Return the [X, Y] coordinate for the center point of the cell that contains the specified text.  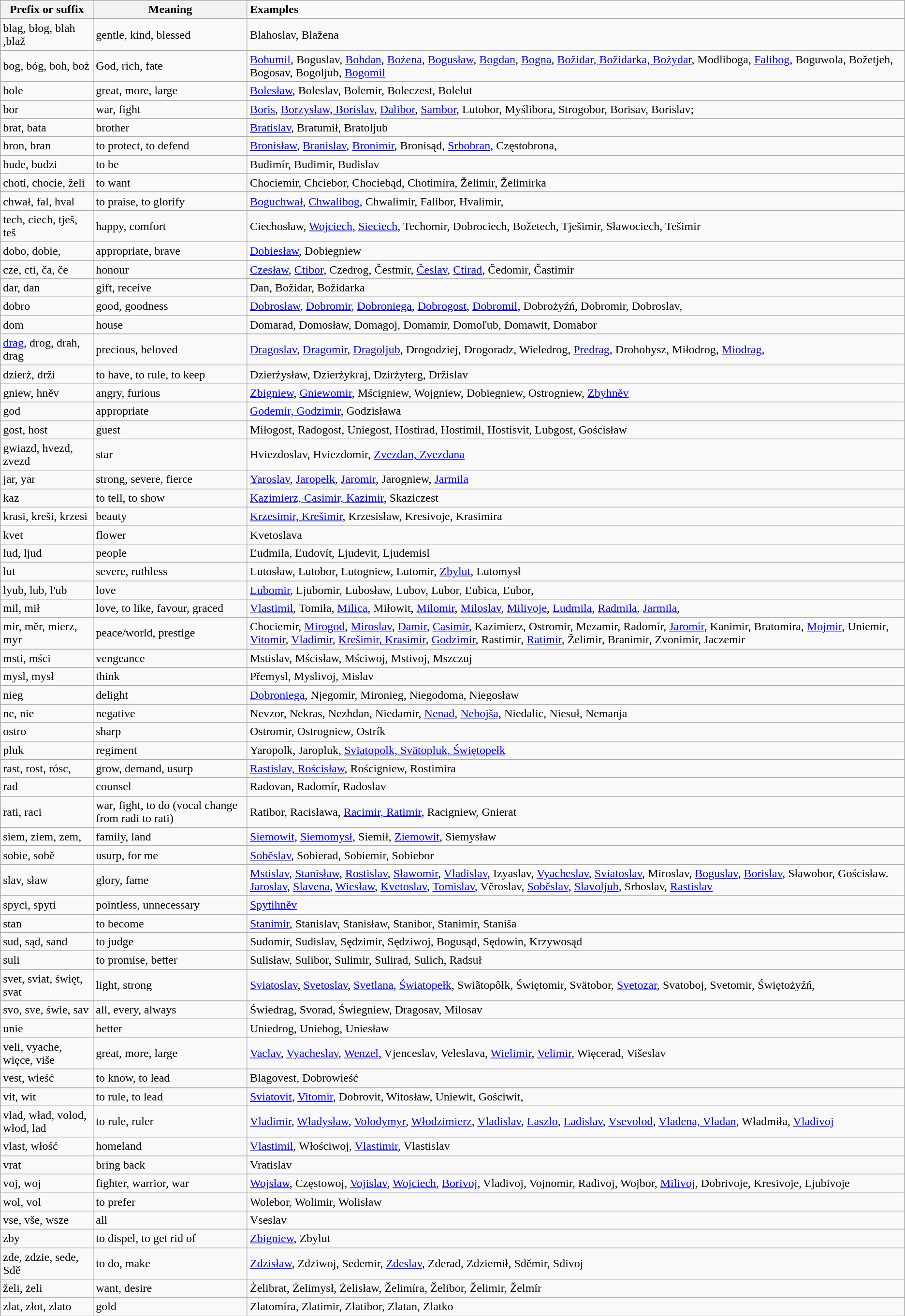
vest, wieść [47, 1078]
gost, host [47, 430]
to rule, ruler [170, 1121]
love, to like, favour, graced [170, 608]
glory, fame [170, 880]
veli, vyache, więce, više [47, 1054]
light, strong [170, 985]
rad [47, 787]
to rule, to lead [170, 1097]
Blagovest, Dobrowieść [576, 1078]
God, rich, fate [170, 66]
Prefix or suffix [47, 10]
dar, dan [47, 288]
Dragoslav, Dragomir, Dragoljub, Drogodziej, Drogoradz, Wieledrog, Predrag, Drohobysz, Miłodrog, Miodrag, [576, 350]
slav, sław [47, 880]
dobro [47, 306]
drag, drog, drah, drag [47, 350]
Dobroniega, Njegomir, Mironieg, Niegodoma, Niegosław [576, 695]
to do, make [170, 1263]
zby [47, 1238]
Dan, Božidar, Božidarka [576, 288]
flower [170, 535]
zde, zdzie, sede, Sdě [47, 1263]
rati, raci [47, 812]
svet, sviat, święt, svat [47, 985]
tech, ciech, tješ, teš [47, 226]
guest [170, 430]
Sviatoslav, Svetoslav, Svetlana, Światopełk, Swiãtopôłk, Świętomir, Svätobor, Svetozar, Svatoboj, Svetomir, Świętożyźń, [576, 985]
to protect, to defend [170, 146]
severe, ruthless [170, 571]
Radovan, Radomír, Radoslav [576, 787]
Sulisław, Sulibor, Sulimir, Sulirad, Sulich, Radsuł [576, 960]
gentle, kind, blessed [170, 35]
Lutosław, Lutobor, Lutogniew, Lutomir, Zbylut, Lutomysł [576, 571]
Bolesław, Boleslav, Bolemir, Boleczest, Bolelut [576, 91]
gift, receive [170, 288]
jar, yar [47, 479]
to praise, to glorify [170, 201]
to judge [170, 942]
fighter, warrior, war [170, 1183]
Dobrosław, Dobromir, Dobroniega, Dobrogost, Dobromil, Dobrożyźń, Dobromir, Dobroslav, [576, 306]
Godemir, Godzimir, Godzisława [576, 411]
Zbigniew, Gniewomir, Mścigniew, Wojgniew, Dobiegniew, Ostrogniew, Zbyhněv [576, 393]
brat, bata [47, 128]
vlad, wład, volod, włod, lad [47, 1121]
Nevzor, Nekras, Nezhdan, Niedamir, Nenad, Nebojša, Niedalic, Niesuł, Nemanja [576, 713]
grow, demand, usurp [170, 768]
Siemowit, Siemomysł, Siemił, Ziemowit, Siemysław [576, 837]
Vlastimil, Tomiła, Milica, Miłowit, Milomir, Miloslav, Milivoje, Ludmila, Radmila, Jarmila, [576, 608]
vlast, włość [47, 1146]
gniew, hněv [47, 393]
happy, comfort [170, 226]
Sudomir, Sudislav, Sędzimir, Sędziwoj, Bogusąd, Sędowin, Krzywosąd [576, 942]
vengeance [170, 658]
kvet [47, 535]
angry, furious [170, 393]
svo, sve, świe, sav [47, 1010]
dobo, dobie, [47, 251]
people [170, 553]
peace/world, prestige [170, 633]
Ľudmila, Ľudovít, Ljudevit, Ljudemisl [576, 553]
house [170, 325]
bog, bóg, boh, boż [47, 66]
bron, bran [47, 146]
to promise, better [170, 960]
all, every, always [170, 1010]
Żelibrat, Żelimysł, Żelisław, Želimíra, Želibor, Želimir, Želmír [576, 1288]
Ratibor, Racisława, Racimir, Ratimir, Racigniew, Gnierat [576, 812]
Bratislav, Bratumił, Bratoljub [576, 128]
Boguchwał, Chwalibog, Chwalimir, Falibor, Hvalimir, [576, 201]
kaz [47, 498]
choti, chocie, želi [47, 183]
usurp, for me [170, 855]
gwiazd, hvezd, zvezd [47, 454]
Blahoslav, Blažena [576, 35]
voj, woj [47, 1183]
sud, sąd, sand [47, 942]
want, desire [170, 1288]
Meaning [170, 10]
love [170, 590]
Wolebor, Wolimir, Wolisław [576, 1201]
Mstislav, Mścisław, Mściwoj, Mstivoj, Mszczuj [576, 658]
Uniedrog, Uniebog, Uniesław [576, 1028]
appropriate, brave [170, 251]
Vaclav, Vyacheslav, Wenzel, Vjenceslav, Veleslava, Wielimir, Velimir, Więcerad, Višeslav [576, 1054]
negative [170, 713]
Zbigniew, Zbylut [576, 1238]
precious, beloved [170, 350]
dom [47, 325]
zlat, złot, zlato [47, 1307]
wol, vol [47, 1201]
strong, severe, fierce [170, 479]
delight [170, 695]
Přemysl, Myslivoj, Mislav [576, 677]
ostro [47, 732]
to prefer [170, 1201]
Examples [576, 10]
dzierż, drži [47, 375]
Zlatomíra, Zlatimir, Zlatibor, Zlatan, Zlatko [576, 1307]
cze, cti, ča, če [47, 269]
bole [47, 91]
chwał, fal, hval [47, 201]
to have, to rule, to keep [170, 375]
Lubomir, Ljubomir, Lubosław, Lubov, Lubor, Ľubica, Ľubor, [576, 590]
Świedrag, Svorad, Świegniew, Dragosav, Milosav [576, 1010]
krasi, kreši, krzesi [47, 516]
Kvetoslava [576, 535]
war, fight [170, 109]
Miłogost, Radogost, Uniegost, Hostirad, Hostimil, Hostisvit, Lubgost, Gościsław [576, 430]
regiment [170, 750]
siem, ziem, zem, [47, 837]
msti, mści [47, 658]
bor [47, 109]
Kazimierz, Casimir, Kazimir, Skaziczest [576, 498]
Czesław, Ctibor, Czedrog, Čestmír, Česlav, Ctirad, Čedomir, Častimir [576, 269]
bring back [170, 1165]
god [47, 411]
Yaropolk, Jaropluk, Sviatopolk, Svätopluk, Świętopełk [576, 750]
mil, mił [47, 608]
Ostromir, Ostrogniew, Ostrík [576, 732]
Sviatovit, Vitomir, Dobrovit, Witosław, Uniewit, Gościwit, [576, 1097]
Rastislav, Rościsław, Rościgniew, Rostimira [576, 768]
vit, wit [47, 1097]
homeland [170, 1146]
mir, měr, mierz, myr [47, 633]
sharp [170, 732]
vse, vše, wsze [47, 1220]
to tell, to show [170, 498]
Budimír, Budimir, Budislav [576, 164]
brother [170, 128]
unie [47, 1028]
counsel [170, 787]
lyub, lub, l'ub [47, 590]
all [170, 1220]
Wojsław, Częstowoj, Vojislav, Wojciech, Borivoj, Vladivoj, Vojnomir, Radivoj, Wojbor, Milivoj, Dobrivoje, Kresivoje, Ljubivoje [576, 1183]
Krzesimir, Krešimir, Krzesisław, Kresivoje, Krasimira [576, 516]
Stanimir, Stanislav, Stanisław, Stanibor, Stanimir, Staniša [576, 924]
Spytihněv [576, 905]
Bronisław, Branislav, Bronimir, Bronisąd, Srbobran, Częstobrona, [576, 146]
bude, budzi [47, 164]
vrat [47, 1165]
ne, nie [47, 713]
Boris, Borzysław, Borislav, Dalibor, Sambor, Lutobor, Myślibora, Strogobor, Borisav, Borislav; [576, 109]
Zdzisław, Zdziwoj, Sedemir, Zdeslav, Zderad, Zdziemił, Sděmir, Sdivoj [576, 1263]
war, fight, to do (vocal change from radi to rati) [170, 812]
Yaroslav, Jaropełk, Jaromir, Jarogniew, Jarmila [576, 479]
Dobiesław, Dobiegniew [576, 251]
Ciechosław, Wojciech, Sieciech, Techomir, Dobrociech, Božetech, Tješimir, Sławociech, Tešimir [576, 226]
Vlastimil, Włościwoj, Vlastimir, Vlastislav [576, 1146]
Vratislav [576, 1165]
nieg [47, 695]
spyci, spyti [47, 905]
beauty [170, 516]
family, land [170, 837]
honour [170, 269]
pointless, unnecessary [170, 905]
želi, żeli [47, 1288]
to dispel, to get rid of [170, 1238]
blag, błog, blah ,blaž [47, 35]
Chociemir, Chciebor, Chociebąd, Chotimíra, Želimir, Želimirka [576, 183]
pluk [47, 750]
good, goodness [170, 306]
star [170, 454]
lud, ljud [47, 553]
Domarad, Domosław, Domagoj, Domamir, Domoľub, Domawit, Domabor [576, 325]
to be [170, 164]
Hviezdoslav, Hviezdomir, Zvezdan, Zvezdana [576, 454]
Vladimir, Władysław, Volodymyr, Włodzimierz, Vladislav, Laszlo, Ladislav, Vsevolod, Vladena, Vladan, Władmiła, Vladivoj [576, 1121]
Vseslav [576, 1220]
rast, rost, rósc, [47, 768]
gold [170, 1307]
think [170, 677]
Dzierżysław, Dzierżykraj, Dzirżyterg, Držislav [576, 375]
stan [47, 924]
lut [47, 571]
suli [47, 960]
mysl, mysł [47, 677]
better [170, 1028]
Soběslav, Sobierad, Sobiemir, Sobiebor [576, 855]
appropriate [170, 411]
sobie, sobě [47, 855]
to know, to lead [170, 1078]
to want [170, 183]
to become [170, 924]
